Extract the [x, y] coordinate from the center of the cell holding the provided text.  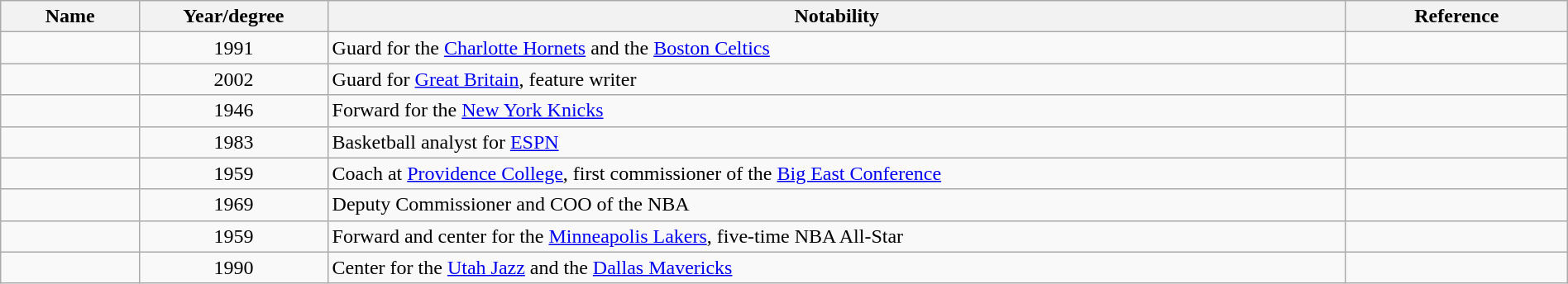
Basketball analyst for ESPN [837, 142]
Guard for Great Britain, feature writer [837, 79]
1983 [233, 142]
Name [70, 17]
Deputy Commissioner and COO of the NBA [837, 205]
Reference [1456, 17]
Year/degree [233, 17]
2002 [233, 79]
Notability [837, 17]
Forward and center for the Minneapolis Lakers, five-time NBA All-Star [837, 236]
Guard for the Charlotte Hornets and the Boston Celtics [837, 48]
1969 [233, 205]
Coach at Providence College, first commissioner of the Big East Conference [837, 173]
1991 [233, 48]
1946 [233, 111]
1990 [233, 267]
Center for the Utah Jazz and the Dallas Mavericks [837, 267]
Forward for the New York Knicks [837, 111]
